Search for the cell housing the specified text and yield its (X, Y) center coordinate. 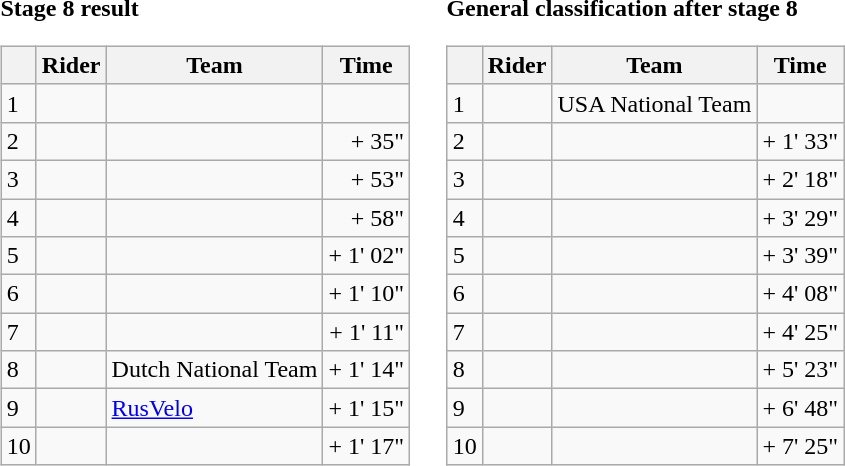
+ 1' 17" (366, 446)
+ 1' 02" (366, 256)
+ 1' 11" (366, 332)
+ 1' 10" (366, 294)
+ 2' 18" (800, 179)
Dutch National Team (214, 370)
+ 3' 29" (800, 217)
+ 3' 39" (800, 256)
+ 1' 33" (800, 141)
+ 1' 15" (366, 408)
+ 4' 25" (800, 332)
+ 35" (366, 141)
+ 1' 14" (366, 370)
USA National Team (654, 103)
+ 58" (366, 217)
+ 7' 25" (800, 446)
RusVelo (214, 408)
+ 53" (366, 179)
+ 6' 48" (800, 408)
+ 4' 08" (800, 294)
+ 5' 23" (800, 370)
